Identify which cell holds the provided text, then report its (X, Y) central coordinate. 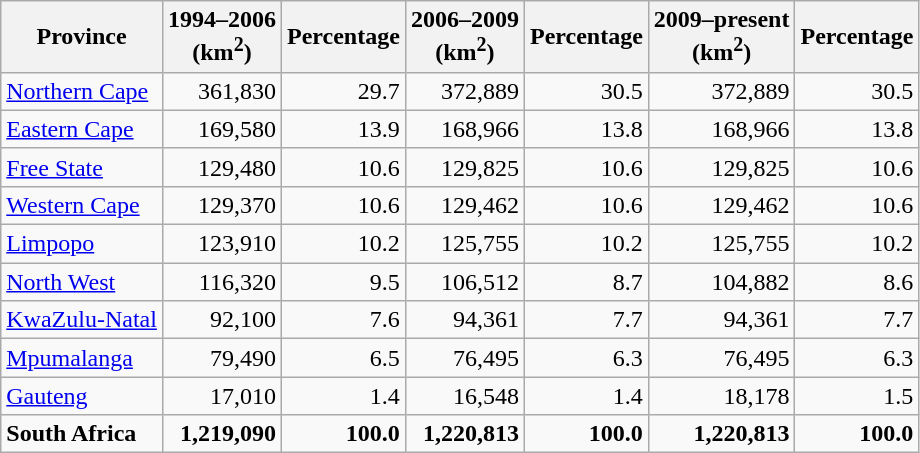
2009–present(km2) (722, 37)
Northern Cape (82, 91)
Western Cape (82, 205)
Province (82, 37)
129,370 (222, 205)
79,490 (222, 358)
104,882 (722, 282)
7.6 (343, 320)
6.5 (343, 358)
16,548 (464, 396)
North West (82, 282)
1,219,090 (222, 434)
1.5 (857, 396)
169,580 (222, 129)
1994–2006(km2) (222, 37)
29.7 (343, 91)
13.9 (343, 129)
Eastern Cape (82, 129)
Free State (82, 167)
123,910 (222, 244)
8.7 (586, 282)
South Africa (82, 434)
361,830 (222, 91)
106,512 (464, 282)
92,100 (222, 320)
8.6 (857, 282)
2006–2009(km2) (464, 37)
18,178 (722, 396)
Gauteng (82, 396)
129,480 (222, 167)
Mpumalanga (82, 358)
Limpopo (82, 244)
KwaZulu-Natal (82, 320)
116,320 (222, 282)
9.5 (343, 282)
17,010 (222, 396)
